Search for the cell housing the specified text and yield its [X, Y] center coordinate. 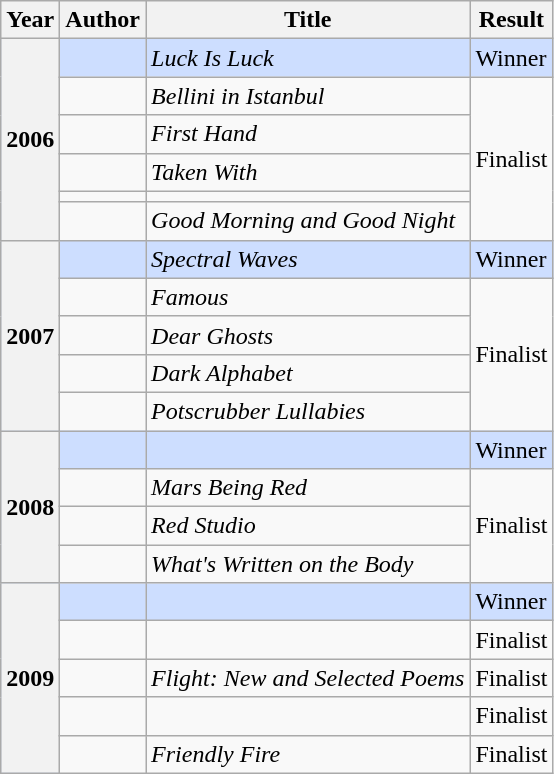
2009 [30, 678]
Potscrubber Lullabies [308, 411]
Good Morning and Good Night [308, 221]
Famous [308, 297]
Result [512, 20]
Luck Is Luck [308, 58]
Dark Alphabet [308, 373]
Author [103, 20]
2007 [30, 335]
Friendly Fire [308, 754]
Red Studio [308, 526]
2008 [30, 506]
Title [308, 20]
Bellini in Istanbul [308, 96]
First Hand [308, 134]
What's Written on the Body [308, 564]
Flight: New and Selected Poems [308, 678]
Year [30, 20]
Taken With [308, 172]
2006 [30, 140]
Mars Being Red [308, 488]
Dear Ghosts [308, 335]
Spectral Waves [308, 259]
